Scan for the cell matching the given text and deliver its (x, y) coordinate at center. 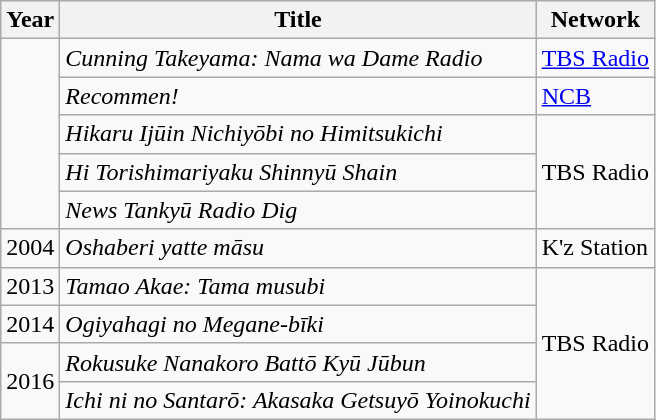
Hi Torishimariyaku Shinnyū Shain (298, 172)
Tamao Akae: Tama musubi (298, 286)
Hikaru Ijūin Nichiyōbi no Himitsukichi (298, 134)
Ichi ni no Santarō: Akasaka Getsuyō Yoinokuchi (298, 400)
Year (30, 20)
K'z Station (595, 248)
2016 (30, 381)
Ogiyahagi no Megane-bīki (298, 324)
2013 (30, 286)
Title (298, 20)
2014 (30, 324)
News Tankyū Radio Dig (298, 210)
Network (595, 20)
Oshaberi yatte māsu (298, 248)
2004 (30, 248)
Rokusuke Nanakoro Battō Kyū Jūbun (298, 362)
Cunning Takeyama: Nama wa Dame Radio (298, 58)
NCB (595, 96)
Recommen! (298, 96)
